Return [x, y] of the center of cell containing provided text 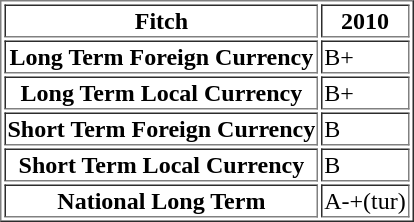
National Long Term [161, 200]
Long Term Local Currency [161, 92]
Long Term Foreign Currency [161, 56]
2010 [365, 20]
Short Term Local Currency [161, 164]
Short Term Foreign Currency [161, 128]
Fitch [161, 20]
A-+(tur) [365, 200]
